Capture the cell that displays the provided text and extract its [X, Y] central coordinate. 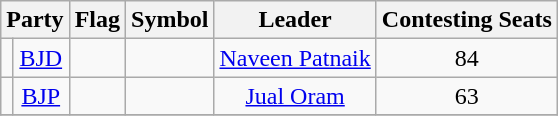
Jual Oram [295, 96]
Leader [295, 20]
Contesting Seats [466, 20]
Party [35, 20]
Naveen Patnaik [295, 58]
BJD [40, 58]
Symbol [170, 20]
84 [466, 58]
BJP [40, 96]
63 [466, 96]
Flag [97, 20]
